Identify which cell holds the provided text, then report its [X, Y] central coordinate. 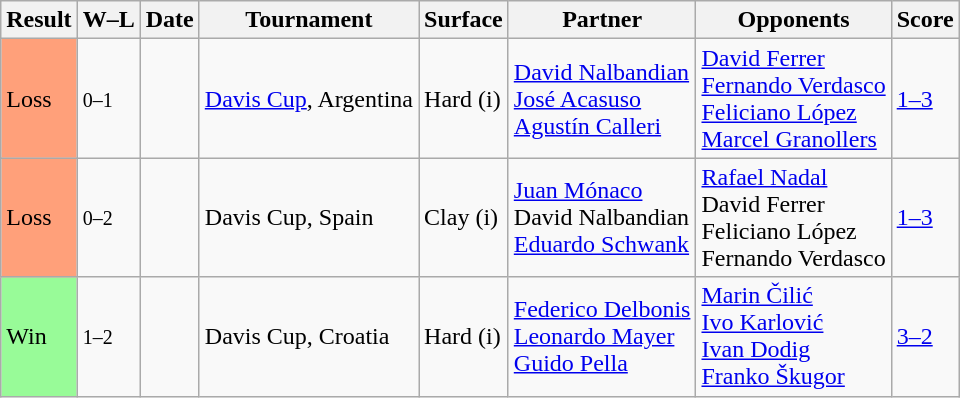
David Nalbandian José Acasuso Agustín Calleri [602, 98]
0–1 [108, 98]
3–2 [925, 336]
Tournament [308, 20]
Davis Cup, Spain [308, 218]
0–2 [108, 218]
David Ferrer Fernando Verdasco Feliciano López Marcel Granollers [794, 98]
Juan Mónaco David Nalbandian Eduardo Schwank [602, 218]
W–L [108, 20]
Surface [464, 20]
Opponents [794, 20]
Rafael Nadal David Ferrer Feliciano López Fernando Verdasco [794, 218]
Partner [602, 20]
Federico Delbonis Leonardo Mayer Guido Pella [602, 336]
Davis Cup, Croatia [308, 336]
Win [39, 336]
Marin Čilić Ivo Karlović Ivan Dodig Franko Škugor [794, 336]
1–2 [108, 336]
Clay (i) [464, 218]
Result [39, 20]
Date [170, 20]
Score [925, 20]
Davis Cup, Argentina [308, 98]
